Search for the cell housing the specified text and yield its (X, Y) center coordinate. 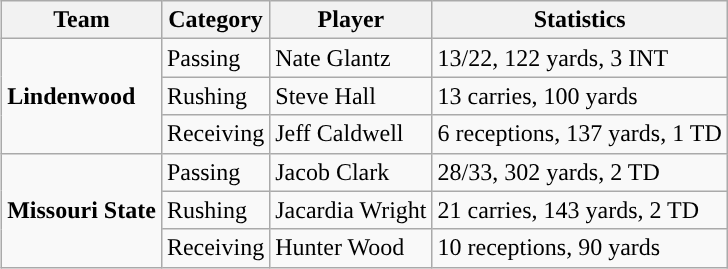
Team (82, 20)
Category (215, 20)
Player (351, 20)
6 receptions, 137 yards, 1 TD (580, 134)
28/33, 302 yards, 2 TD (580, 172)
Jacardia Wright (351, 210)
Lindenwood (82, 96)
10 receptions, 90 yards (580, 248)
Missouri State (82, 210)
Jeff Caldwell (351, 134)
13/22, 122 yards, 3 INT (580, 58)
Hunter Wood (351, 248)
Steve Hall (351, 96)
Nate Glantz (351, 58)
21 carries, 143 yards, 2 TD (580, 210)
Statistics (580, 20)
13 carries, 100 yards (580, 96)
Jacob Clark (351, 172)
